Detect which cell encompasses the target text, then output its (X, Y) center coordinate. 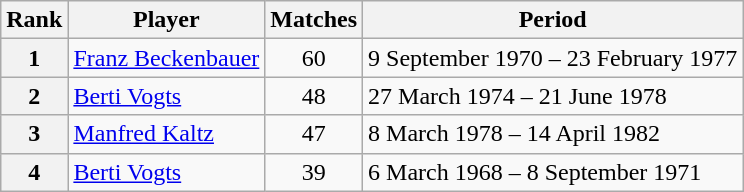
27 March 1974 – 21 June 1978 (553, 96)
47 (314, 134)
48 (314, 96)
Matches (314, 20)
Period (553, 20)
Player (166, 20)
Manfred Kaltz (166, 134)
60 (314, 58)
4 (34, 172)
3 (34, 134)
39 (314, 172)
8 March 1978 – 14 April 1982 (553, 134)
1 (34, 58)
Rank (34, 20)
9 September 1970 – 23 February 1977 (553, 58)
Franz Beckenbauer (166, 58)
2 (34, 96)
6 March 1968 – 8 September 1971 (553, 172)
